Capture the cell that displays the provided text and extract its [X, Y] central coordinate. 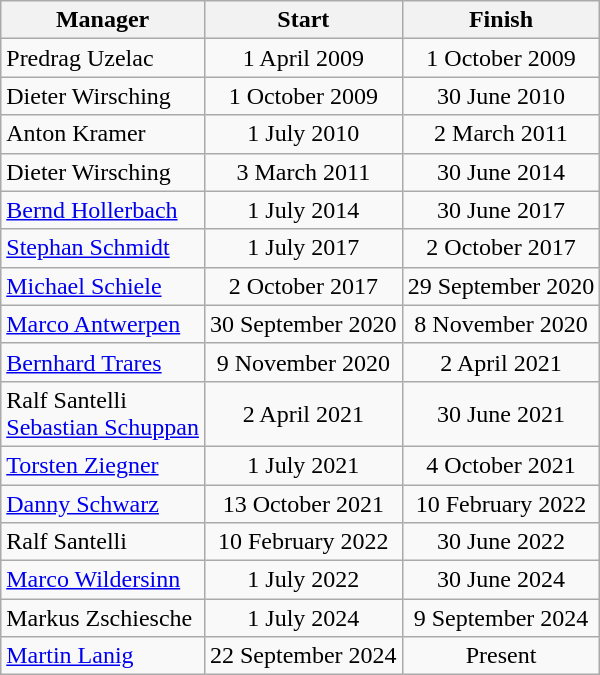
2 March 2011 [501, 134]
30 June 2014 [501, 172]
30 June 2021 [501, 414]
Bernd Hollerbach [103, 210]
Finish [501, 20]
Marco Wildersinn [103, 580]
Predrag Uzelac [103, 58]
1 July 2014 [303, 210]
13 October 2021 [303, 503]
1 July 2021 [303, 465]
8 November 2020 [501, 324]
30 September 2020 [303, 324]
Stephan Schmidt [103, 248]
1 April 2009 [303, 58]
30 June 2022 [501, 542]
Danny Schwarz [103, 503]
Manager [103, 20]
9 November 2020 [303, 362]
Bernhard Trares [103, 362]
Present [501, 656]
1 July 2022 [303, 580]
Ralf SantelliSebastian Schuppan [103, 414]
3 March 2011 [303, 172]
29 September 2020 [501, 286]
Martin Lanig [103, 656]
Markus Zschiesche [103, 618]
Marco Antwerpen [103, 324]
9 September 2024 [501, 618]
30 June 2017 [501, 210]
4 October 2021 [501, 465]
1 July 2024 [303, 618]
1 July 2017 [303, 248]
Michael Schiele [103, 286]
Torsten Ziegner [103, 465]
22 September 2024 [303, 656]
Anton Kramer [103, 134]
30 June 2010 [501, 96]
Start [303, 20]
Ralf Santelli [103, 542]
30 June 2024 [501, 580]
1 July 2010 [303, 134]
